Return the (X, Y) coordinate for the center point of the cell that contains the specified text.  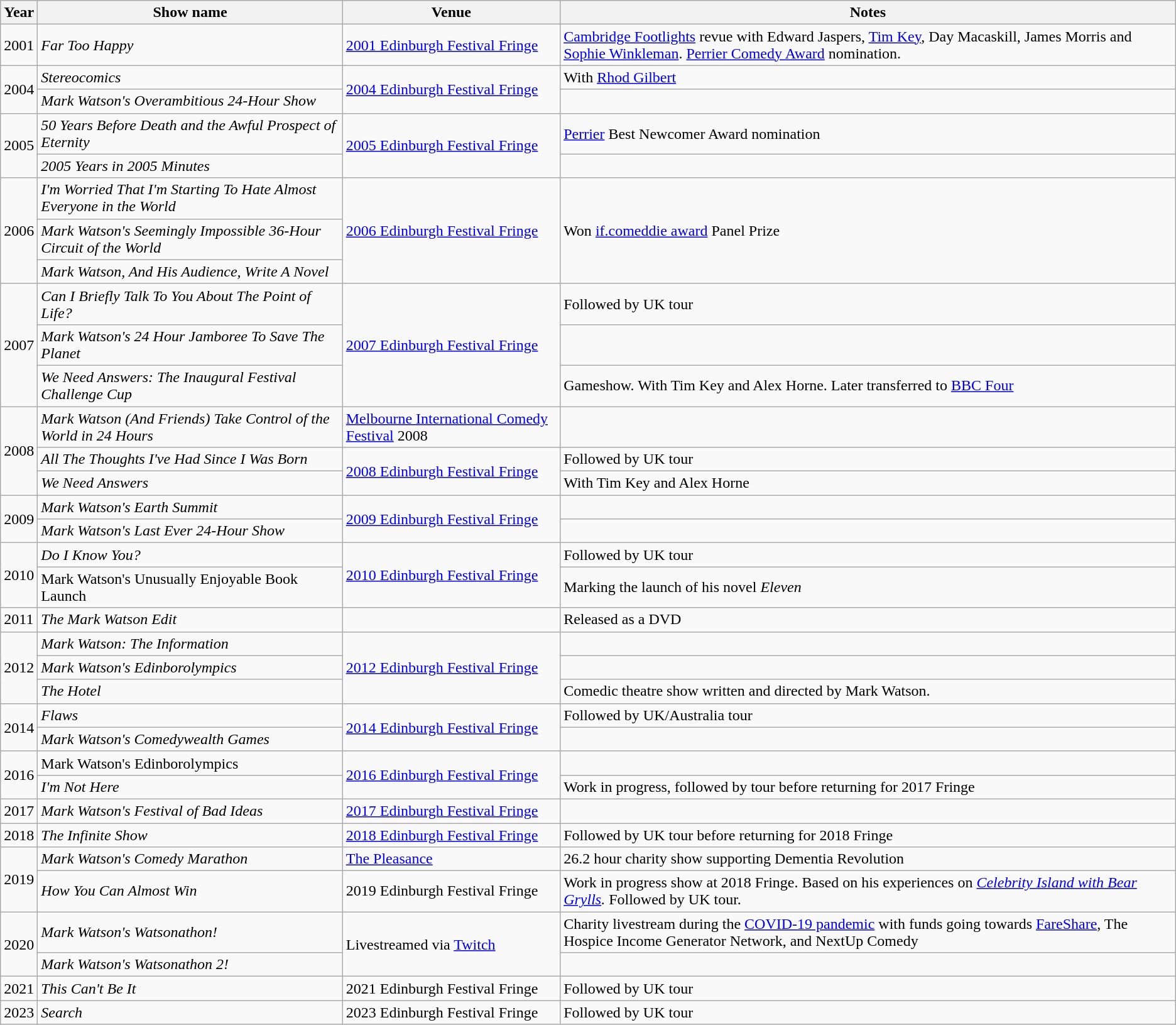
Venue (451, 13)
2017 (19, 811)
Livestreamed via Twitch (451, 944)
Mark Watson, And His Audience, Write A Novel (190, 271)
2007 Edinburgh Festival Fringe (451, 344)
2012 (19, 667)
Melbourne International Comedy Festival 2008 (451, 426)
2018 Edinburgh Festival Fringe (451, 835)
2008 (19, 450)
Search (190, 1012)
Far Too Happy (190, 45)
2005 Edinburgh Festival Fringe (451, 146)
2011 (19, 620)
2012 Edinburgh Festival Fringe (451, 667)
26.2 hour charity show supporting Dementia Revolution (868, 859)
2019 Edinburgh Festival Fringe (451, 891)
Year (19, 13)
2006 Edinburgh Festival Fringe (451, 231)
Mark Watson's Seemingly Impossible 36-Hour Circuit of the World (190, 239)
Comedic theatre show written and directed by Mark Watson. (868, 691)
The Pleasance (451, 859)
2021 (19, 989)
We Need Answers (190, 483)
Mark Watson's Watsonathon! (190, 933)
All The Thoughts I've Had Since I Was Born (190, 459)
Mark Watson (And Friends) Take Control of the World in 24 Hours (190, 426)
2021 Edinburgh Festival Fringe (451, 989)
Gameshow. With Tim Key and Alex Horne. Later transferred to BBC Four (868, 386)
Work in progress show at 2018 Fringe. Based on his experiences on Celebrity Island with Bear Grylls. Followed by UK tour. (868, 891)
Cambridge Footlights revue with Edward Jaspers, Tim Key, Day Macaskill, James Morris and Sophie Winkleman. Perrier Comedy Award nomination. (868, 45)
Work in progress, followed by tour before returning for 2017 Fringe (868, 787)
2014 (19, 727)
2005 Years in 2005 Minutes (190, 166)
Notes (868, 13)
2017 Edinburgh Festival Fringe (451, 811)
Mark Watson's Unusually Enjoyable Book Launch (190, 587)
2004 Edinburgh Festival Fringe (451, 89)
Perrier Best Newcomer Award nomination (868, 133)
Mark Watson's Festival of Bad Ideas (190, 811)
Mark Watson's Overambitious 24-Hour Show (190, 101)
2006 (19, 231)
2020 (19, 944)
Mark Watson's Watsonathon 2! (190, 965)
We Need Answers: The Inaugural Festival Challenge Cup (190, 386)
2009 (19, 519)
I'm Worried That I'm Starting To Hate Almost Everyone in the World (190, 199)
2014 Edinburgh Festival Fringe (451, 727)
2023 Edinburgh Festival Fringe (451, 1012)
2016 Edinburgh Festival Fringe (451, 775)
With Tim Key and Alex Horne (868, 483)
Followed by UK/Australia tour (868, 715)
2008 Edinburgh Festival Fringe (451, 471)
Stereocomics (190, 77)
2001 Edinburgh Festival Fringe (451, 45)
Can I Briefly Talk To You About The Point of Life? (190, 304)
Show name (190, 13)
Mark Watson's Comedywealth Games (190, 739)
2004 (19, 89)
2009 Edinburgh Festival Fringe (451, 519)
2007 (19, 344)
Do I Know You? (190, 555)
This Can't Be It (190, 989)
How You Can Almost Win (190, 891)
Flaws (190, 715)
I'm Not Here (190, 787)
Mark Watson: The Information (190, 644)
Mark Watson's Last Ever 24-Hour Show (190, 531)
Won if.comeddie award Panel Prize (868, 231)
The Hotel (190, 691)
2019 (19, 880)
2016 (19, 775)
2010 (19, 576)
Mark Watson's 24 Hour Jamboree To Save The Planet (190, 344)
Followed by UK tour before returning for 2018 Fringe (868, 835)
The Infinite Show (190, 835)
The Mark Watson Edit (190, 620)
Mark Watson's Comedy Marathon (190, 859)
2005 (19, 146)
With Rhod Gilbert (868, 77)
2010 Edinburgh Festival Fringe (451, 576)
Released as a DVD (868, 620)
Mark Watson's Earth Summit (190, 507)
Marking the launch of his novel Eleven (868, 587)
50 Years Before Death and the Awful Prospect of Eternity (190, 133)
2023 (19, 1012)
2001 (19, 45)
2018 (19, 835)
Charity livestream during the COVID-19 pandemic with funds going towards FareShare, The Hospice Income Generator Network, and NextUp Comedy (868, 933)
